Capture the cell that displays the provided text and extract its [x, y] central coordinate. 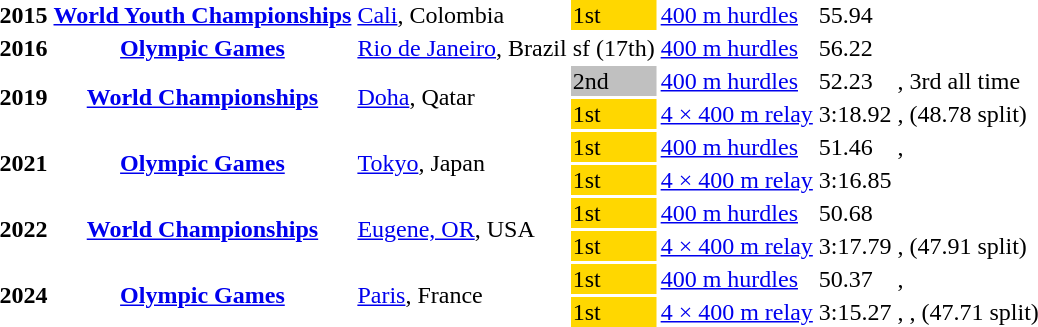
3:15.27 [855, 312]
Tokyo, Japan [462, 164]
Doha, Qatar [462, 98]
sf (17th) [614, 48]
Eugene, OR, USA [462, 230]
2nd [614, 81]
3:16.85 [855, 180]
52.23 [855, 81]
56.22 [855, 48]
World Youth Championships [202, 15]
Paris, France [462, 296]
3:17.79 [855, 246]
Cali, Colombia [462, 15]
50.37 [855, 279]
51.46 [855, 147]
50.68 [855, 213]
55.94 [855, 15]
Rio de Janeiro, Brazil [462, 48]
3:18.92 [855, 114]
